Detect which cell encompasses the target text, then output its (x, y) center coordinate. 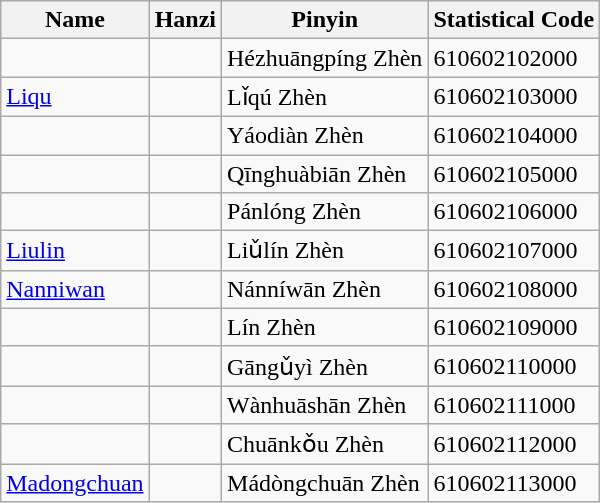
610602104000 (514, 135)
Qīnghuàbiān Zhèn (325, 173)
Nánníwān Zhèn (325, 289)
Hanzi (185, 20)
610602107000 (514, 251)
Name (75, 20)
610602102000 (514, 58)
Liulin (75, 251)
Yáodiàn Zhèn (325, 135)
Pánlóng Zhèn (325, 212)
610602106000 (514, 212)
Hézhuāngpíng Zhèn (325, 58)
Chuānkǒu Zhèn (325, 444)
Pinyin (325, 20)
610602111000 (514, 405)
610602112000 (514, 444)
610602103000 (514, 97)
Lín Zhèn (325, 327)
Statistical Code (514, 20)
Wànhuāshān Zhèn (325, 405)
Madongchuan (75, 483)
610602113000 (514, 483)
Nanniwan (75, 289)
610602108000 (514, 289)
Liǔlín Zhèn (325, 251)
Gāngǔyì Zhèn (325, 366)
610602109000 (514, 327)
Lǐqú Zhèn (325, 97)
610602105000 (514, 173)
Mádòngchuān Zhèn (325, 483)
610602110000 (514, 366)
Liqu (75, 97)
